Return (x, y) of the center of cell containing provided text 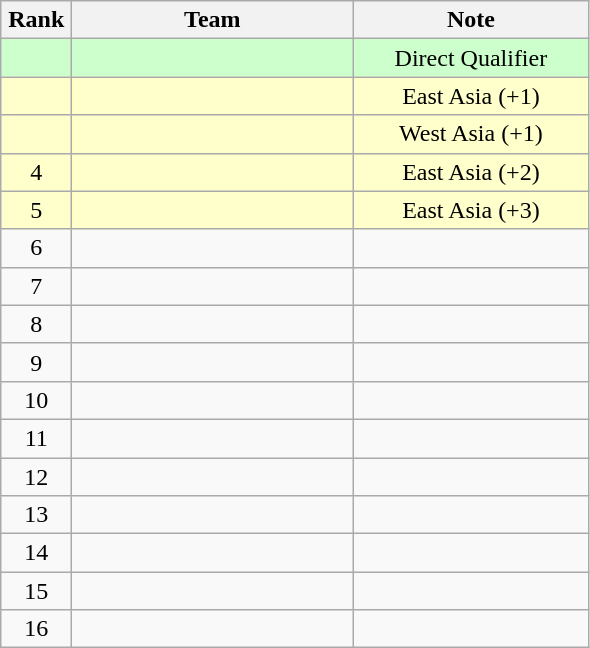
7 (36, 286)
11 (36, 438)
6 (36, 248)
13 (36, 515)
East Asia (+1) (471, 96)
10 (36, 400)
15 (36, 591)
East Asia (+2) (471, 172)
16 (36, 629)
9 (36, 362)
4 (36, 172)
Team (212, 20)
Note (471, 20)
12 (36, 477)
East Asia (+3) (471, 210)
Direct Qualifier (471, 58)
West Asia (+1) (471, 134)
8 (36, 324)
14 (36, 553)
Rank (36, 20)
5 (36, 210)
